Pinpoint the cell where the given text exists, returning its [x, y] midpoint coordinate. 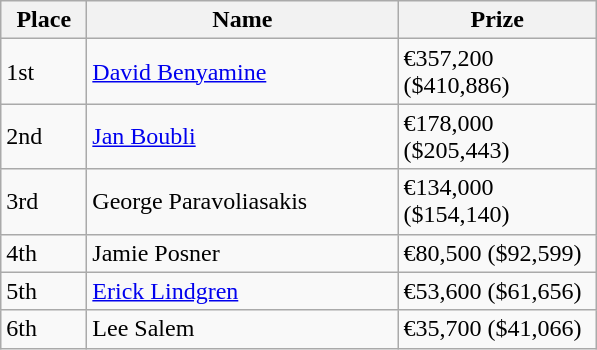
1st [44, 72]
Name [242, 20]
Jan Boubli [242, 136]
4th [44, 253]
€178,000 ($205,443) [498, 136]
€80,500 ($92,599) [498, 253]
David Benyamine [242, 72]
Erick Lindgren [242, 291]
Prize [498, 20]
Lee Salem [242, 329]
Place [44, 20]
George Paravoliasakis [242, 202]
€134,000 ($154,140) [498, 202]
Jamie Posner [242, 253]
€53,600 ($61,656) [498, 291]
2nd [44, 136]
€35,700 ($41,066) [498, 329]
6th [44, 329]
5th [44, 291]
3rd [44, 202]
€357,200 ($410,886) [498, 72]
